Locate the cell with the specified text and output its [x, y] center coordinate. 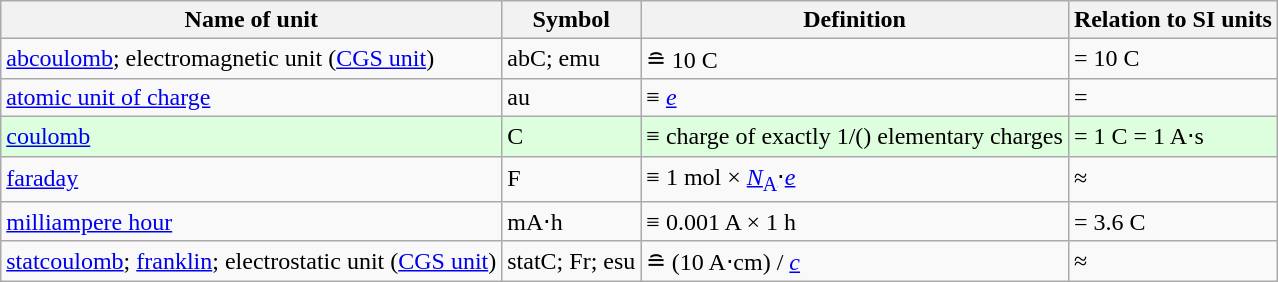
= 3.6 C [1172, 222]
statcoulomb; franklin; electrostatic unit (CGS unit) [252, 261]
Symbol [572, 20]
abcoulomb; electromagnetic unit (CGS unit) [252, 59]
abC; emu [572, 59]
coulomb [252, 136]
≘ (10 A⋅cm) / c [855, 261]
≡ e [855, 97]
mA⋅h [572, 222]
≡ charge of exactly 1/() elementary charges [855, 136]
≡ 1 mol × NA⋅e [855, 179]
faraday [252, 179]
≡ 0.001 A × 1 h [855, 222]
C [572, 136]
Definition [855, 20]
= 10 C [1172, 59]
= [1172, 97]
milliampere hour [252, 222]
≘ 10 C [855, 59]
atomic unit of charge [252, 97]
Relation to SI units [1172, 20]
= 1 C = 1 A⋅s [1172, 136]
au [572, 97]
Name of unit [252, 20]
statC; Fr; esu [572, 261]
F [572, 179]
